Scan for the cell matching the given text and deliver its [X, Y] coordinate at center. 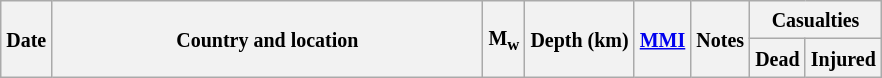
Mw [504, 39]
Notes [720, 39]
Country and location [268, 39]
Dead [778, 58]
Date [26, 39]
Depth (km) [580, 39]
Casualties [816, 20]
MMI [662, 39]
Injured [843, 58]
